Find where the given text appears and provide that cell's center as (x, y) coordinate. 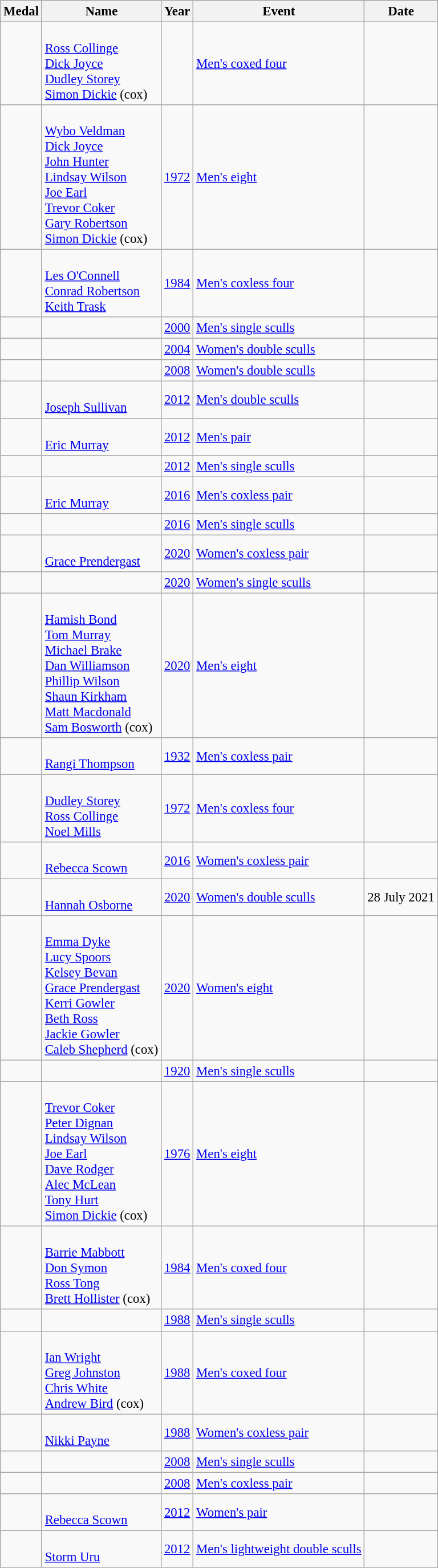
Men's pair (279, 437)
Hannah Osborne (102, 897)
Name (102, 11)
1932 (177, 756)
28 July 2021 (401, 897)
Women's eight (279, 988)
Men's lightweight double sculls (279, 1549)
Event (279, 11)
Barrie MabbottDon SymonRoss TongBrett Hollister (cox) (102, 1268)
Grace Prendergast (102, 553)
Men's double sculls (279, 400)
1920 (177, 1071)
Women's pair (279, 1512)
1976 (177, 1154)
Storm Uru (102, 1549)
Joseph Sullivan (102, 400)
Nikki Payne (102, 1432)
2000 (177, 328)
Emma DykeLucy SpoorsKelsey BevanGrace PrendergastKerri GowlerBeth RossJackie GowlerCaleb Shepherd (cox) (102, 988)
Ian WrightGreg JohnstonChris WhiteAndrew Bird (cox) (102, 1372)
Hamish BondTom MurrayMichael BrakeDan WilliamsonPhillip WilsonShaun KirkhamMatt MacdonaldSam Bosworth (cox) (102, 665)
Les O'ConnellConrad RobertsonKeith Trask (102, 284)
Wybo VeldmanDick JoyceJohn HunterLindsay WilsonJoe EarlTrevor CokerGary RobertsonSimon Dickie (cox) (102, 177)
Ross CollingeDick JoyceDudley StoreySimon Dickie (cox) (102, 64)
Date (401, 11)
Rangi Thompson (102, 756)
Women's single sculls (279, 583)
Year (177, 11)
Dudley StoreyRoss CollingeNoel Mills (102, 809)
2004 (177, 350)
Trevor CokerPeter DignanLindsay WilsonJoe EarlDave RodgerAlec McLeanTony HurtSimon Dickie (cox) (102, 1154)
Medal (22, 11)
